Detect which cell encompasses the target text, then output its (X, Y) center coordinate. 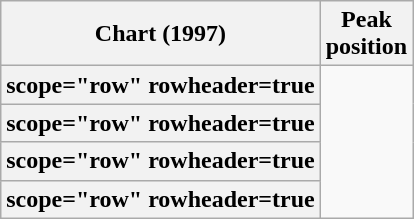
Peakposition (366, 34)
Chart (1997) (160, 34)
